For the text-containing cell, return its midpoint in (X, Y) coordinate format. 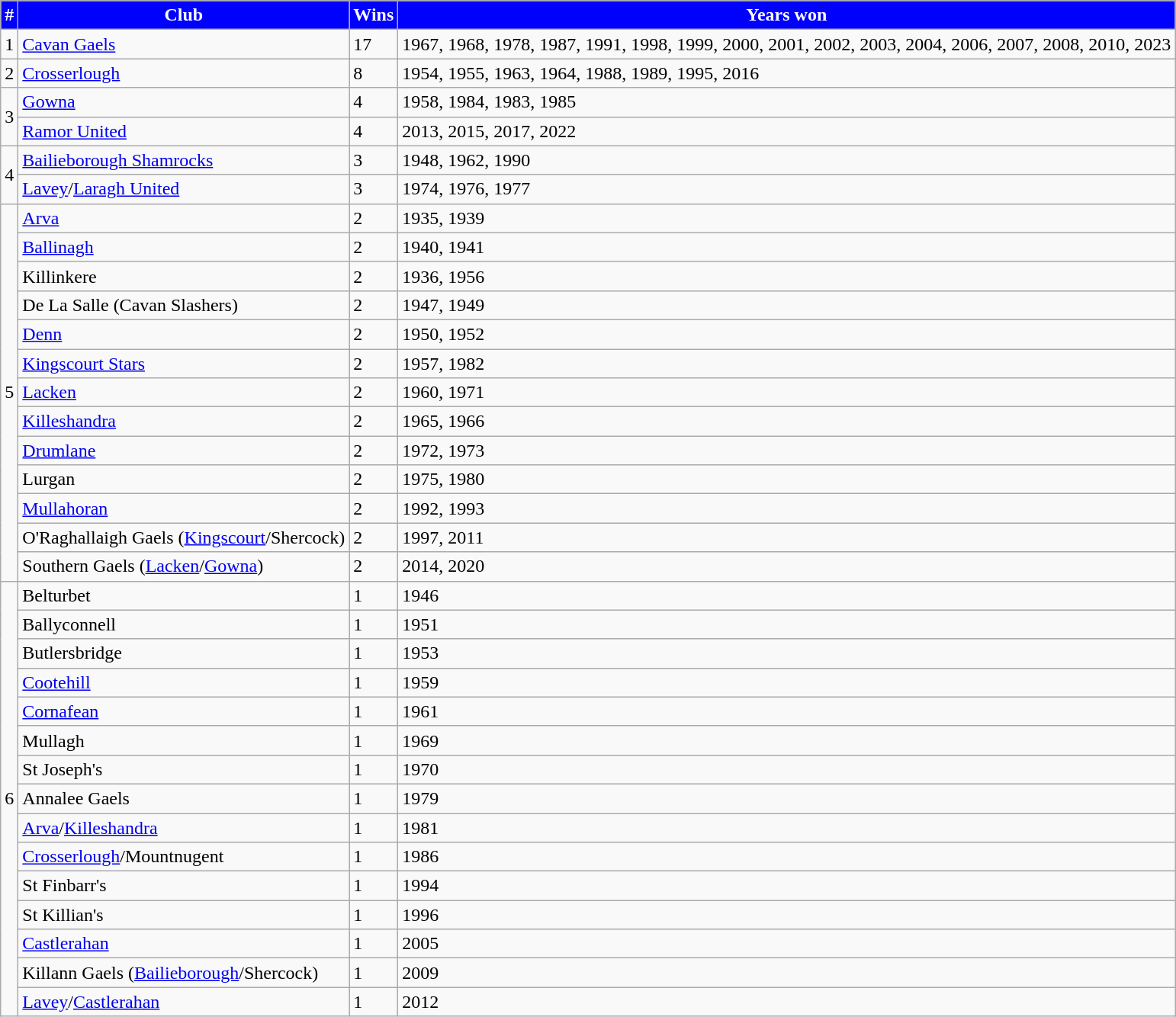
Cavan Gaels (184, 44)
1946 (787, 595)
Cootehill (184, 682)
1975, 1980 (787, 480)
1979 (787, 798)
1951 (787, 624)
Wins (374, 15)
Killeshandra (184, 422)
Southern Gaels (Lacken/Gowna) (184, 566)
St Finbarr's (184, 886)
Annalee Gaels (184, 798)
2014, 2020 (787, 566)
1967, 1968, 1978, 1987, 1991, 1998, 1999, 2000, 2001, 2002, 2003, 2004, 2006, 2007, 2008, 2010, 2023 (787, 44)
Butlersbridge (184, 653)
1981 (787, 827)
Gowna (184, 102)
Club (184, 15)
1936, 1956 (787, 276)
Lavey/Castlerahan (184, 1002)
Lavey/Laragh United (184, 189)
2013, 2015, 2017, 2022 (787, 131)
Kingscourt Stars (184, 364)
Mullahoran (184, 508)
Years won (787, 15)
1960, 1971 (787, 393)
Ballinagh (184, 247)
Mullagh (184, 740)
Crosserlough/Mountnugent (184, 857)
17 (374, 44)
Denn (184, 334)
1940, 1941 (787, 247)
Drumlane (184, 451)
Ramor United (184, 131)
1996 (787, 915)
Lacken (184, 393)
# (9, 15)
Ballyconnell (184, 624)
1935, 1939 (787, 218)
1965, 1966 (787, 422)
St Joseph's (184, 769)
1992, 1993 (787, 508)
1972, 1973 (787, 451)
Crosserlough (184, 73)
2009 (787, 973)
Arva (184, 218)
Castlerahan (184, 944)
1969 (787, 740)
1974, 1976, 1977 (787, 189)
Killinkere (184, 276)
O'Raghallaigh Gaels (Kingscourt/Shercock) (184, 537)
8 (374, 73)
1961 (787, 711)
1948, 1962, 1990 (787, 160)
1986 (787, 857)
1953 (787, 653)
Killann Gaels (Bailieborough/Shercock) (184, 973)
1950, 1952 (787, 334)
1958, 1984, 1983, 1985 (787, 102)
De La Salle (Cavan Slashers) (184, 305)
Belturbet (184, 595)
1959 (787, 682)
1954, 1955, 1963, 1964, 1988, 1989, 1995, 2016 (787, 73)
6 (9, 799)
1947, 1949 (787, 305)
Lurgan (184, 480)
Bailieborough Shamrocks (184, 160)
5 (9, 392)
Cornafean (184, 711)
2005 (787, 944)
Arva/Killeshandra (184, 827)
1997, 2011 (787, 537)
1994 (787, 886)
St Killian's (184, 915)
1970 (787, 769)
1957, 1982 (787, 364)
2012 (787, 1002)
